Search for the cell housing the specified text and yield its [x, y] center coordinate. 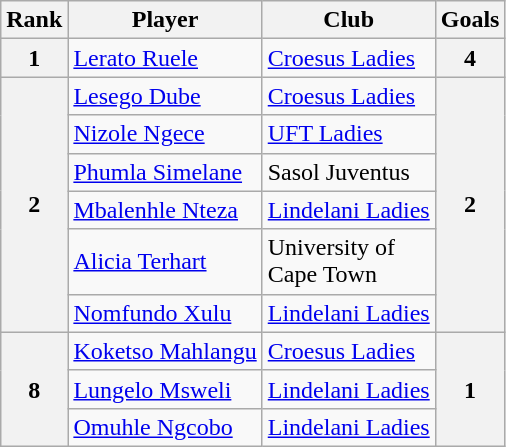
Lungelo Msweli [165, 389]
Alicia Terhart [165, 262]
Nomfundo Xulu [165, 313]
Lerato Ruele [165, 58]
Phumla Simelane [165, 172]
Nizole Ngece [165, 134]
Rank [34, 20]
Goals [470, 20]
Omuhle Ngcobo [165, 427]
4 [470, 58]
Player [165, 20]
Sasol Juventus [348, 172]
Lesego Dube [165, 96]
UFT Ladies [348, 134]
Mbalenhle Nteza [165, 210]
Club [348, 20]
8 [34, 389]
University ofCape Town [348, 262]
Koketso Mahlangu [165, 351]
